Return the (x, y) coordinate for the center point of the cell that contains the specified text.  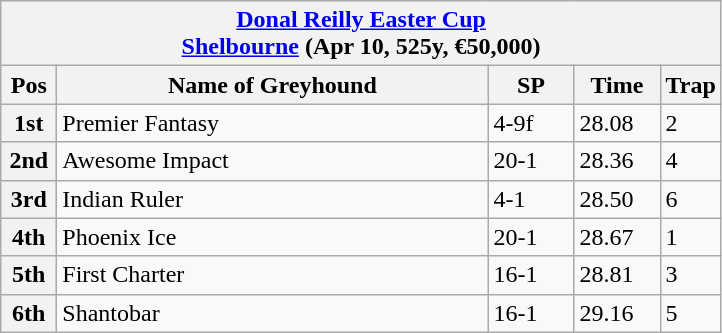
2 (690, 123)
1st (29, 123)
Awesome Impact (272, 161)
Time (617, 85)
4-9f (531, 123)
28.36 (617, 161)
28.08 (617, 123)
2nd (29, 161)
Trap (690, 85)
Pos (29, 85)
6 (690, 199)
5th (29, 275)
Donal Reilly Easter CupShelbourne (Apr 10, 525y, €50,000) (362, 34)
Shantobar (272, 313)
5 (690, 313)
6th (29, 313)
4th (29, 237)
28.67 (617, 237)
Phoenix Ice (272, 237)
SP (531, 85)
4-1 (531, 199)
1 (690, 237)
Name of Greyhound (272, 85)
Premier Fantasy (272, 123)
Indian Ruler (272, 199)
First Charter (272, 275)
29.16 (617, 313)
28.50 (617, 199)
4 (690, 161)
28.81 (617, 275)
3rd (29, 199)
3 (690, 275)
